Determine the [x, y] coordinate at the center of the cell enclosing the given text.  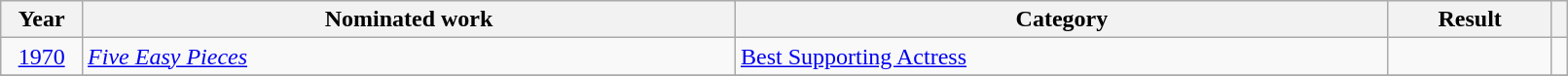
1970 [42, 57]
Best Supporting Actress [1061, 57]
Year [42, 19]
Five Easy Pieces [409, 57]
Nominated work [409, 19]
Category [1061, 19]
Result [1470, 19]
